From the cell containing the given text, extract its center point as (x, y) coordinate. 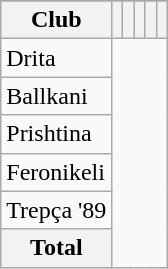
Feronikeli (56, 172)
Club (56, 20)
Ballkani (56, 96)
Trepça '89 (56, 210)
Prishtina (56, 134)
Total (56, 248)
Drita (56, 58)
